Identify which cell holds the provided text, then report its (x, y) central coordinate. 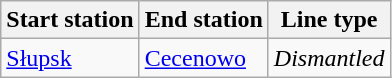
Start station (70, 20)
Line type (329, 20)
Dismantled (329, 58)
Słupsk (70, 58)
End station (204, 20)
Cecenowo (204, 58)
